Extract the [X, Y] coordinate from the center of the cell holding the provided text.  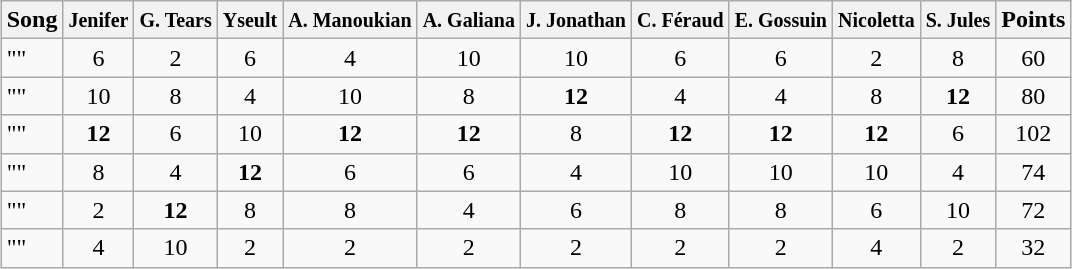
80 [1034, 96]
60 [1034, 58]
J. Jonathan [576, 20]
74 [1034, 172]
A. Manoukian [350, 20]
C. Féraud [680, 20]
32 [1034, 248]
S. Jules [958, 20]
Points [1034, 20]
E. Gossuin [780, 20]
Yseult [250, 20]
102 [1034, 134]
Nicoletta [877, 20]
A. Galiana [468, 20]
Jenifer [98, 20]
Song [32, 20]
72 [1034, 210]
G. Tears [176, 20]
